Detect which cell encompasses the target text, then output its (x, y) center coordinate. 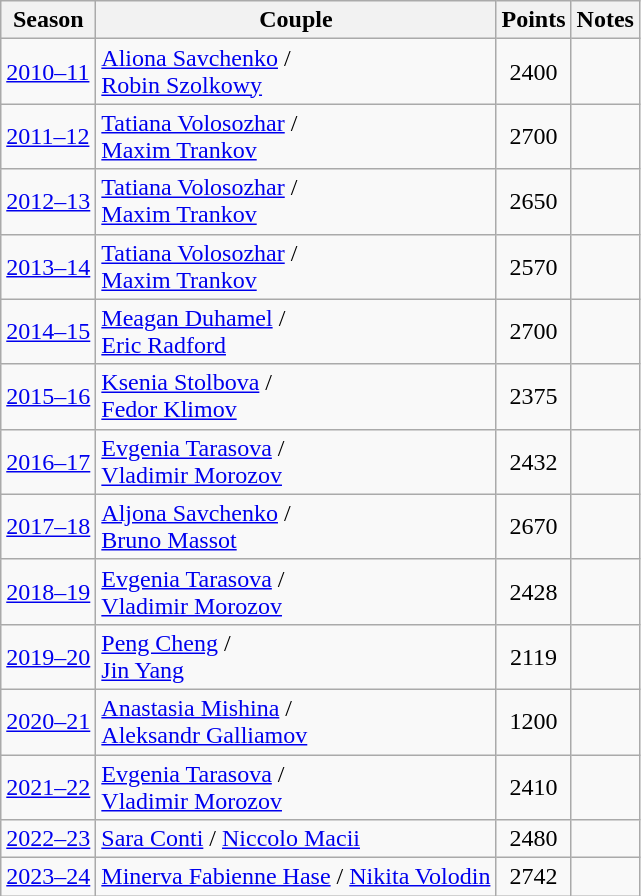
2428 (534, 592)
Couple (296, 20)
Anastasia Mishina / Aleksandr Galliamov (296, 722)
2432 (534, 462)
2400 (534, 72)
2023–24 (48, 877)
Aliona Savchenko / Robin Szolkowy (296, 72)
Meagan Duhamel / Eric Radford (296, 332)
Sara Conti / Niccolo Macii (296, 839)
2022–23 (48, 839)
2018–19 (48, 592)
2119 (534, 656)
1200 (534, 722)
2011–12 (48, 136)
2016–17 (48, 462)
2375 (534, 396)
Notes (605, 20)
2010–11 (48, 72)
2019–20 (48, 656)
2014–15 (48, 332)
Aljona Savchenko / Bruno Massot (296, 526)
2017–18 (48, 526)
2410 (534, 786)
2020–21 (48, 722)
2015–16 (48, 396)
Ksenia Stolbova / Fedor Klimov (296, 396)
2650 (534, 202)
Points (534, 20)
2013–14 (48, 266)
2742 (534, 877)
Peng Cheng / Jin Yang (296, 656)
2021–22 (48, 786)
Season (48, 20)
2480 (534, 839)
2670 (534, 526)
Minerva Fabienne Hase / Nikita Volodin (296, 877)
2012–13 (48, 202)
2570 (534, 266)
